Find where the given text appears and provide that cell's center as (X, Y) coordinate. 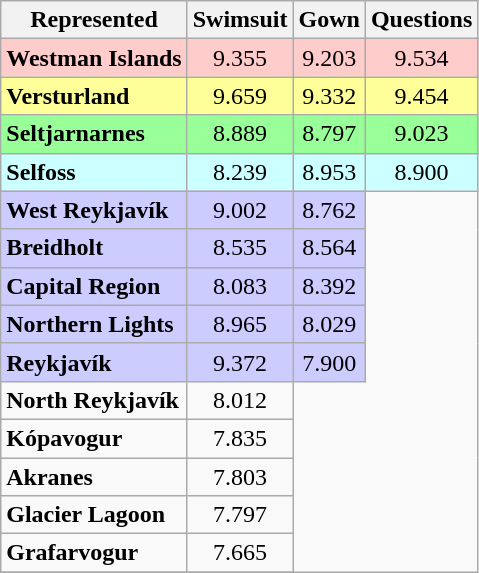
Akranes (94, 477)
Swimsuit (240, 20)
8.535 (240, 248)
North Reykjavík (94, 400)
7.803 (240, 477)
8.965 (240, 324)
Capital Region (94, 286)
8.953 (329, 172)
9.203 (329, 58)
Grafarvogur (94, 553)
8.564 (329, 248)
8.889 (240, 134)
8.029 (329, 324)
8.239 (240, 172)
8.762 (329, 210)
9.002 (240, 210)
Glacier Lagoon (94, 515)
Gown (329, 20)
West Reykjavík (94, 210)
Questions (421, 20)
8.900 (421, 172)
9.355 (240, 58)
8.083 (240, 286)
9.332 (329, 96)
Breidholt (94, 248)
7.900 (329, 362)
9.454 (421, 96)
Seltjarnarnes (94, 134)
Versturland (94, 96)
9.372 (240, 362)
Westman Islands (94, 58)
8.392 (329, 286)
Selfoss (94, 172)
Reykjavík (94, 362)
8.012 (240, 400)
Kópavogur (94, 438)
9.659 (240, 96)
Northern Lights (94, 324)
7.797 (240, 515)
9.534 (421, 58)
Represented (94, 20)
7.665 (240, 553)
8.797 (329, 134)
9.023 (421, 134)
7.835 (240, 438)
